From the cell containing the given text, extract its center point as [X, Y] coordinate. 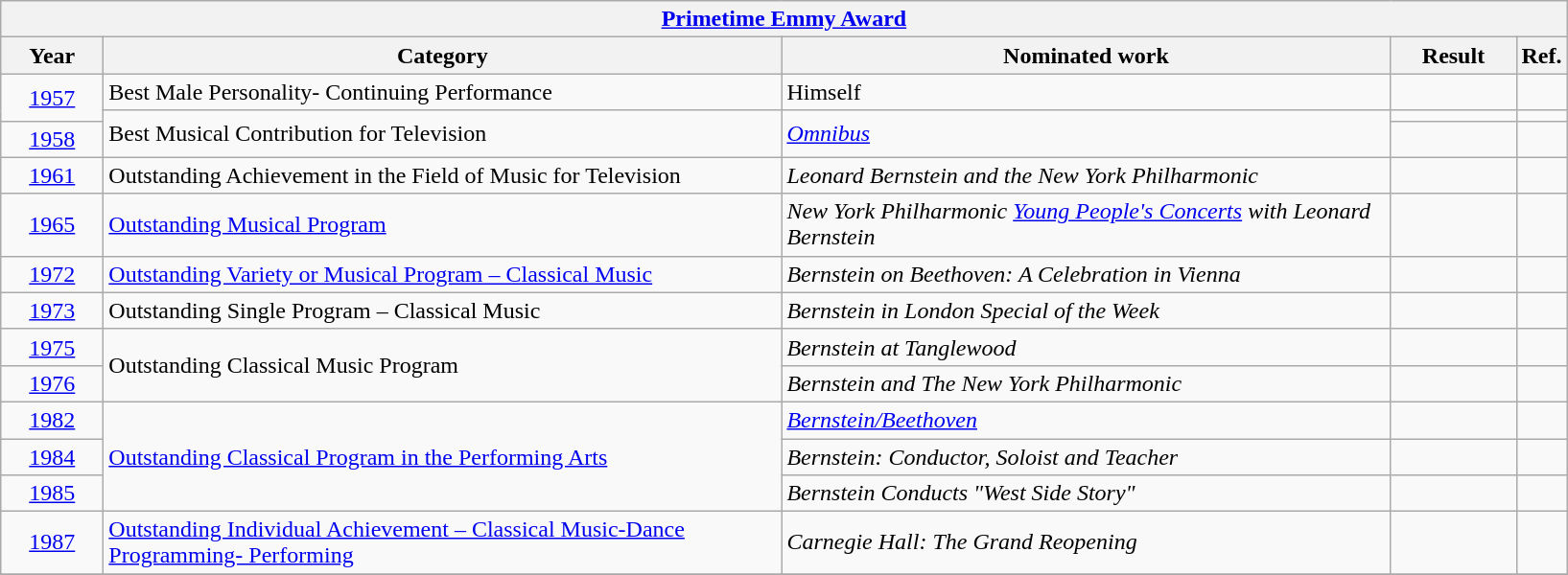
Carnegie Hall: The Grand Reopening [1086, 542]
Outstanding Variety or Musical Program – Classical Music [443, 274]
Nominated work [1086, 56]
Himself [1086, 92]
Bernstein: Conductor, Soloist and Teacher [1086, 457]
1965 [52, 224]
Bernstein on Beethoven: A Celebration in Vienna [1086, 274]
Ref. [1542, 56]
1975 [52, 347]
New York Philharmonic Young People's Concerts with Leonard Bernstein [1086, 224]
Outstanding Individual Achievement – Classical Music-Dance Programming- Performing [443, 542]
Best Male Personality- Continuing Performance [443, 92]
Year [52, 56]
1976 [52, 383]
1972 [52, 274]
1958 [52, 139]
1961 [52, 175]
Primetime Emmy Award [784, 19]
Bernstein at Tanglewood [1086, 347]
Bernstein and The New York Philharmonic [1086, 383]
Outstanding Single Program – Classical Music [443, 310]
1987 [52, 542]
Bernstein Conducts "West Side Story" [1086, 494]
Outstanding Classical Music Program [443, 365]
Bernstein in London Special of the Week [1086, 310]
1957 [52, 98]
Category [443, 56]
Leonard Bernstein and the New York Philharmonic [1086, 175]
Outstanding Achievement in the Field of Music for Television [443, 175]
Bernstein/Beethoven [1086, 420]
1985 [52, 494]
Omnibus [1086, 134]
Result [1454, 56]
Outstanding Musical Program [443, 224]
Outstanding Classical Program in the Performing Arts [443, 456]
1984 [52, 457]
1973 [52, 310]
1982 [52, 420]
Best Musical Contribution for Television [443, 134]
